From the cell containing the given text, extract its center point as [X, Y] coordinate. 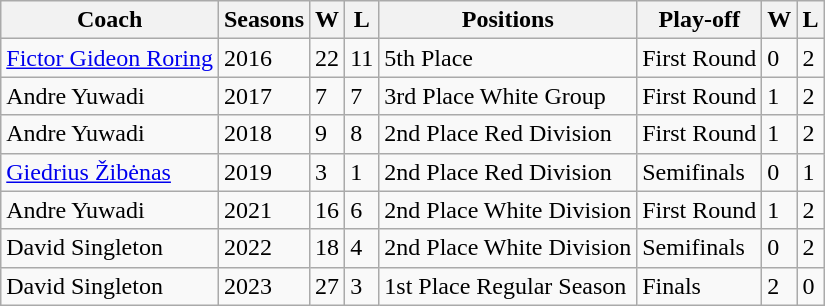
22 [328, 58]
9 [328, 134]
6 [362, 210]
Positions [508, 20]
18 [328, 248]
27 [328, 286]
16 [328, 210]
Seasons [264, 20]
4 [362, 248]
5th Place [508, 58]
Giedrius Žibėnas [110, 172]
2023 [264, 286]
2022 [264, 248]
2021 [264, 210]
Play-off [700, 20]
2019 [264, 172]
Finals [700, 286]
8 [362, 134]
2017 [264, 96]
Fictor Gideon Roring [110, 58]
11 [362, 58]
Coach [110, 20]
3rd Place White Group [508, 96]
2016 [264, 58]
1st Place Regular Season [508, 286]
2018 [264, 134]
